Return (X, Y) of the center of cell containing provided text 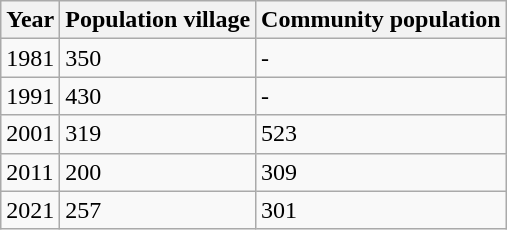
2011 (30, 172)
430 (158, 96)
1981 (30, 58)
309 (381, 172)
Year (30, 20)
2001 (30, 134)
523 (381, 134)
200 (158, 172)
1991 (30, 96)
2021 (30, 210)
257 (158, 210)
319 (158, 134)
350 (158, 58)
Population village (158, 20)
301 (381, 210)
Community population (381, 20)
